Find where the given text appears and provide that cell's center as [x, y] coordinate. 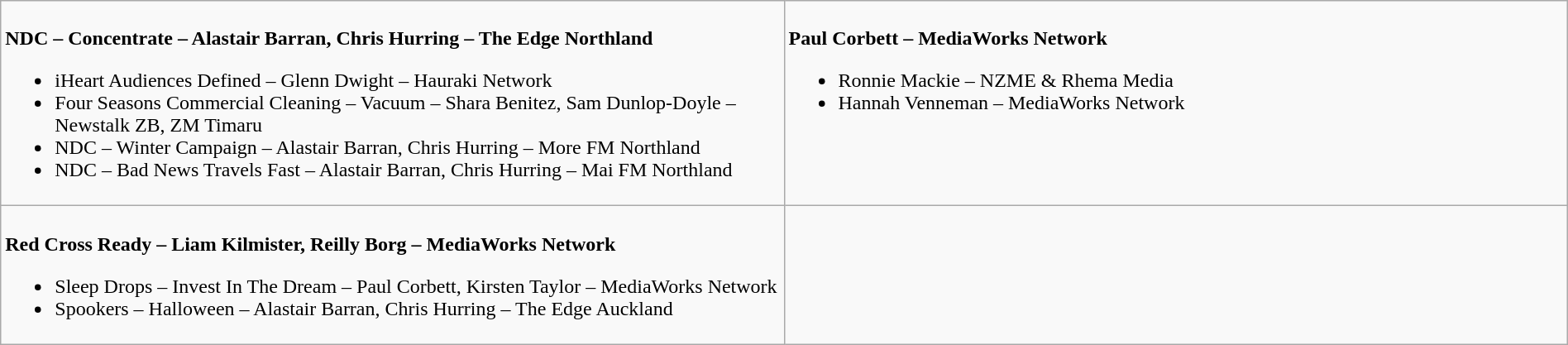
Paul Corbett – MediaWorks NetworkRonnie Mackie – NZME & Rhema MediaHannah Venneman – MediaWorks Network [1176, 103]
